Scan for the cell matching the given text and deliver its [X, Y] coordinate at center. 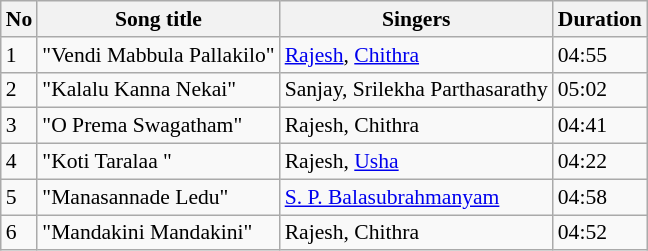
04:58 [600, 197]
3 [20, 126]
05:02 [600, 90]
"Manasannade Ledu" [158, 197]
04:22 [600, 162]
No [20, 19]
"Kalalu Kanna Nekai" [158, 90]
Song title [158, 19]
5 [20, 197]
6 [20, 233]
"O Prema Swagatham" [158, 126]
4 [20, 162]
S. P. Balasubrahmanyam [416, 197]
Rajesh, Usha [416, 162]
2 [20, 90]
Sanjay, Srilekha Parthasarathy [416, 90]
"Vendi Mabbula Pallakilo" [158, 55]
04:55 [600, 55]
Singers [416, 19]
Duration [600, 19]
04:52 [600, 233]
"Mandakini Mandakini" [158, 233]
"Koti Taralaa " [158, 162]
04:41 [600, 126]
1 [20, 55]
